Determine the [X, Y] coordinate at the center of the cell enclosing the given text.  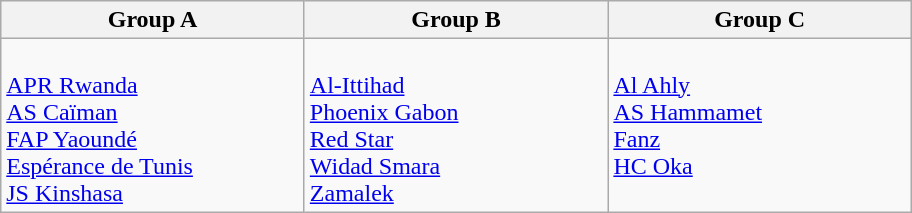
APR Rwanda AS Caïman FAP Yaoundé Espérance de Tunis JS Kinshasa [153, 126]
Al Ahly AS Hammamet Fanz HC Oka [760, 126]
Al-Ittihad Phoenix Gabon Red Star Widad Smara Zamalek [456, 126]
Group C [760, 20]
Group A [153, 20]
Group B [456, 20]
